Output the (X, Y) coordinate of the center of the cell containing the given text.  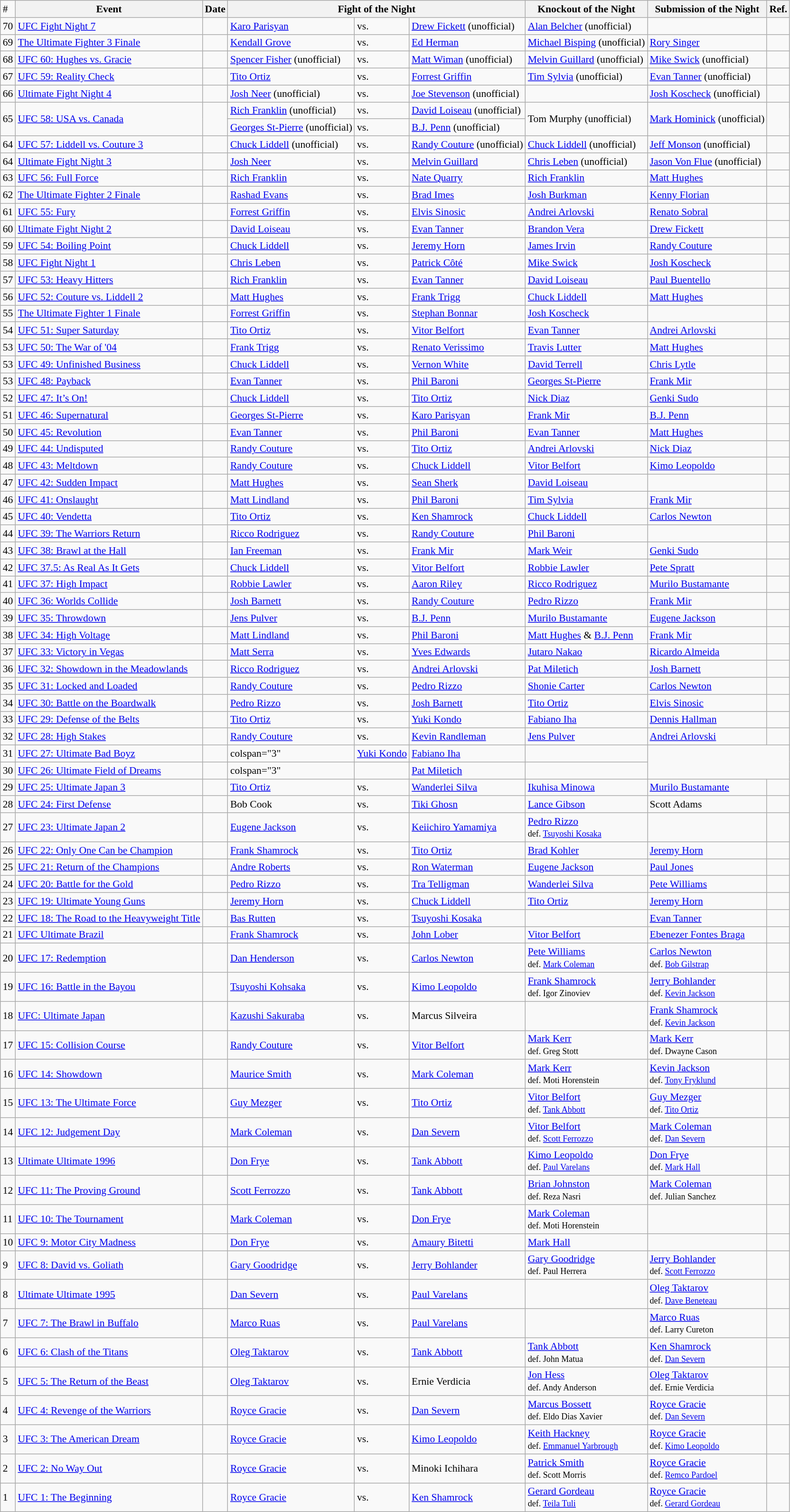
Mark Kerr def. Moti Horenstein (587, 1075)
Kimo Leopoldo def. Paul Varelans (587, 1161)
68 (8, 60)
UFC 31: Locked and Loaded (109, 686)
6 (8, 1352)
8 (8, 1294)
Ernie Verdicia (467, 1381)
34 (8, 703)
UFC 39: The Warriors Return (109, 534)
Chris Leben (292, 263)
Travis Lutter (587, 348)
Vernon White (467, 364)
51 (8, 415)
50 (8, 432)
56 (8, 297)
65 (8, 119)
UFC 53: Heavy Hitters (109, 280)
57 (8, 280)
Dennis Hallman (707, 720)
UFC 54: Boiling Point (109, 246)
UFC 26: Ultimate Field of Dreams (109, 770)
Sean Sherk (467, 483)
Oleg Taktarov def. Ernie Verdicia (707, 1381)
UFC 34: High Voltage (109, 635)
49 (8, 449)
48 (8, 466)
Mike Swick (unofficial) (707, 60)
Renato Sobral (707, 212)
Ebenezer Fontes Braga (707, 935)
38 (8, 635)
UFC 14: Showdown (109, 1075)
Ricardo Almeida (707, 652)
Andre Roberts (292, 867)
UFC 11: The Proving Ground (109, 1190)
B.J. Penn (unofficial) (467, 128)
The Ultimate Fighter 2 Finale (109, 195)
31 (8, 754)
UFC 46: Supernatural (109, 415)
Shonie Carter (587, 686)
Gary Goodridge def. Paul Herrera (587, 1265)
Marcus Bossett def. Eldo Dias Xavier (587, 1411)
Rich Franklin (unofficial) (292, 111)
Matt Hughes & B.J. Penn (587, 635)
17 (8, 1045)
Drew Fickett (unofficial) (467, 26)
Tiki Ghosn (467, 805)
44 (8, 534)
Mark Coleman def. Julian Sanchez (707, 1190)
Kendall Grove (292, 43)
26 (8, 850)
Mark Coleman def. Dan Severn (707, 1132)
11 (8, 1219)
Bob Cook (292, 805)
29 (8, 788)
Tsuyoshi Kohsaka (292, 987)
9 (8, 1265)
Patrick Côté (467, 263)
21 (8, 935)
David Loiseau (unofficial) (467, 111)
69 (8, 43)
UFC 37: High Impact (109, 584)
43 (8, 551)
Ref. (778, 9)
62 (8, 195)
Josh Neer (292, 162)
47 (8, 483)
James Irvin (587, 246)
22 (8, 918)
Chris Leben (unofficial) (587, 162)
Mark Kerr def. Dwayne Cason (707, 1045)
Gary Goodridge (292, 1265)
66 (8, 94)
UFC 3: The American Dream (109, 1439)
Ultimate Ultimate 1996 (109, 1161)
UFC 59: Reality Check (109, 77)
55 (8, 314)
Renato Verissimo (467, 348)
41 (8, 584)
UFC 12: Judgement Day (109, 1132)
Tra Telligman (467, 884)
Maurice Smith (292, 1075)
3 (8, 1439)
Kevin Jackson def. Tony Fryklund (707, 1075)
Tom Murphy (unofficial) (587, 119)
37 (8, 652)
59 (8, 246)
Kenny Florian (707, 195)
UFC 40: Vendetta (109, 517)
Nate Quarry (467, 178)
UFC 48: Payback (109, 381)
Mike Swick (587, 263)
Randy Couture (unofficial) (467, 144)
Georges St-Pierre (unofficial) (292, 128)
12 (8, 1190)
Melvin Guillard (467, 162)
Tim Sylvia (587, 500)
36 (8, 669)
Don Frye def. Mark Hall (707, 1161)
UFC 23: Ultimate Japan 2 (109, 827)
Ultimate Fight Night 3 (109, 162)
Mark Coleman def. Moti Horenstein (587, 1219)
John Lober (467, 935)
46 (8, 500)
60 (8, 229)
Mark Kerr def. Greg Stott (587, 1045)
Guy Mezger (292, 1103)
Pete Spratt (707, 568)
UFC 45: Revolution (109, 432)
Royce Gracie def. Remco Pardoel (707, 1469)
23 (8, 901)
10 (8, 1242)
Guy Mezger def. Tito Ortiz (707, 1103)
40 (8, 601)
UFC 57: Liddell vs. Couture 3 (109, 144)
Stephan Bonnar (467, 314)
19 (8, 987)
Matt Serra (292, 652)
UFC 7: The Brawl in Buffalo (109, 1323)
Keith Hackney def. Emmanuel Yarbrough (587, 1439)
Carlos Newton def. Bob Gilstrap (707, 958)
UFC 47: It’s On! (109, 399)
# (8, 9)
UFC Fight Night 7 (109, 26)
The Ultimate Fighter 1 Finale (109, 314)
Alan Belcher (unofficial) (587, 26)
Submission of the Night (707, 9)
Spencer Fisher (unofficial) (292, 60)
Josh Koscheck (unofficial) (707, 94)
Ikuhisa Minowa (587, 788)
David Terrell (587, 364)
Michael Bisping (unofficial) (587, 43)
28 (8, 805)
UFC 4: Revenge of the Warriors (109, 1411)
Keiichiro Yamamiya (467, 827)
Tsuyoshi Kosaka (467, 918)
Pete Williams (707, 884)
16 (8, 1075)
UFC 2: No Way Out (109, 1469)
UFC 16: Battle in the Bayou (109, 987)
Yves Edwards (467, 652)
Gerard Gordeau def. Teila Tuli (587, 1497)
27 (8, 827)
Joe Stevenson (unofficial) (467, 94)
18 (8, 1016)
70 (8, 26)
Ron Waterman (467, 867)
52 (8, 399)
UFC: Ultimate Japan (109, 1016)
UFC 56: Full Force (109, 178)
UFC 33: Victory in Vegas (109, 652)
UFC 52: Couture vs. Liddell 2 (109, 297)
UFC 24: First Defense (109, 805)
Royce Gracie def. Gerard Gordeau (707, 1497)
UFC 5: The Return of the Beast (109, 1381)
UFC 58: USA vs. Canada (109, 119)
14 (8, 1132)
UFC 35: Throwdown (109, 618)
UFC Ultimate Brazil (109, 935)
Jutaro Nakao (587, 652)
UFC 1: The Beginning (109, 1497)
Ed Herman (467, 43)
Event (109, 9)
UFC 41: Onslaught (109, 500)
Lance Gibson (587, 805)
Kevin Randleman (467, 737)
Rory Singer (707, 43)
Jerry Bohlander def. Kevin Jackson (707, 987)
UFC 43: Meltdown (109, 466)
2 (8, 1469)
Jeff Monson (unofficial) (707, 144)
Knockout of the Night (587, 9)
63 (8, 178)
Melvin Guillard (unofficial) (587, 60)
UFC 20: Battle for the Gold (109, 884)
Vitor Belfort def. Scott Ferrozzo (587, 1132)
UFC 55: Fury (109, 212)
Ultimate Ultimate 1995 (109, 1294)
Ultimate Fight Night 2 (109, 229)
Dan Henderson (292, 958)
UFC 22: Only One Can be Champion (109, 850)
Jerry Bohlander def. Scott Ferrozzo (707, 1265)
UFC 18: The Road to the Heavyweight Title (109, 918)
Royce Gracie def. Kimo Leopoldo (707, 1439)
Evan Tanner (unofficial) (707, 77)
Jason Von Flue (unofficial) (707, 162)
Matt Wiman (unofficial) (467, 60)
Marco Ruas (292, 1323)
UFC 25: Ultimate Japan 3 (109, 788)
UFC 50: The War of '04 (109, 348)
UFC 15: Collision Course (109, 1045)
UFC 21: Return of the Champions (109, 867)
UFC 17: Redemption (109, 958)
Rashad Evans (292, 195)
24 (8, 884)
Marco Ruas def. Larry Cureton (707, 1323)
Date (216, 9)
Minoki Ichihara (467, 1469)
Amaury Bitetti (467, 1242)
UFC 38: Brawl at the Hall (109, 551)
Brad Imes (467, 195)
UFC Fight Night 1 (109, 263)
UFC 36: Worlds Collide (109, 601)
Scott Adams (707, 805)
UFC 51: Super Saturday (109, 331)
4 (8, 1411)
Jerry Bohlander (467, 1265)
UFC 42: Sudden Impact (109, 483)
42 (8, 568)
Ultimate Fight Night 4 (109, 94)
Brian Johnston def. Reza Nasri (587, 1190)
Tim Sylvia (unofficial) (587, 77)
Royce Gracie def. Dan Severn (707, 1411)
Brad Kohler (587, 850)
Vitor Belfort def. Tank Abbott (587, 1103)
UFC 8: David vs. Goliath (109, 1265)
Scott Ferrozzo (292, 1190)
Brandon Vera (587, 229)
UFC 28: High Stakes (109, 737)
61 (8, 212)
Mark Hall (587, 1242)
Jon Hess def. Andy Anderson (587, 1381)
UFC 19: Ultimate Young Guns (109, 901)
Marcus Silveira (467, 1016)
UFC 27: Ultimate Bad Boyz (109, 754)
13 (8, 1161)
UFC 49: Unfinished Business (109, 364)
Paul Jones (707, 867)
32 (8, 737)
Josh Neer (unofficial) (292, 94)
Oleg Taktarov def. Dave Beneteau (707, 1294)
Josh Burkman (587, 195)
54 (8, 331)
7 (8, 1323)
The Ultimate Fighter 3 Finale (109, 43)
Kazushi Sakuraba (292, 1016)
Fight of the Night (377, 9)
Ken Shamrock def. Dan Severn (707, 1352)
67 (8, 77)
Ian Freeman (292, 551)
15 (8, 1103)
30 (8, 770)
25 (8, 867)
1 (8, 1497)
UFC 6: Clash of the Titans (109, 1352)
39 (8, 618)
Frank Shamrock def. Kevin Jackson (707, 1016)
UFC 9: Motor City Madness (109, 1242)
58 (8, 263)
UFC 37.5: As Real As It Gets (109, 568)
45 (8, 517)
Paul Buentello (707, 280)
UFC 10: The Tournament (109, 1219)
5 (8, 1381)
Tank Abbott def. John Matua (587, 1352)
20 (8, 958)
Chris Lytle (707, 364)
UFC 44: Undisputed (109, 449)
Mark Hominick (unofficial) (707, 119)
UFC 30: Battle on the Boardwalk (109, 703)
Patrick Smith def. Scott Morris (587, 1469)
Aaron Riley (467, 584)
UFC 13: The Ultimate Force (109, 1103)
Bas Rutten (292, 918)
UFC 32: Showdown in the Meadowlands (109, 669)
Drew Fickett (707, 229)
Frank Shamrock def. Igor Zinoviev (587, 987)
Mark Weir (587, 551)
Pedro Rizzo def. Tsuyoshi Kosaka (587, 827)
Pete Williams def. Mark Coleman (587, 958)
UFC 29: Defense of the Belts (109, 720)
35 (8, 686)
33 (8, 720)
UFC 60: Hughes vs. Gracie (109, 60)
